Return [X, Y] of the center of cell containing provided text 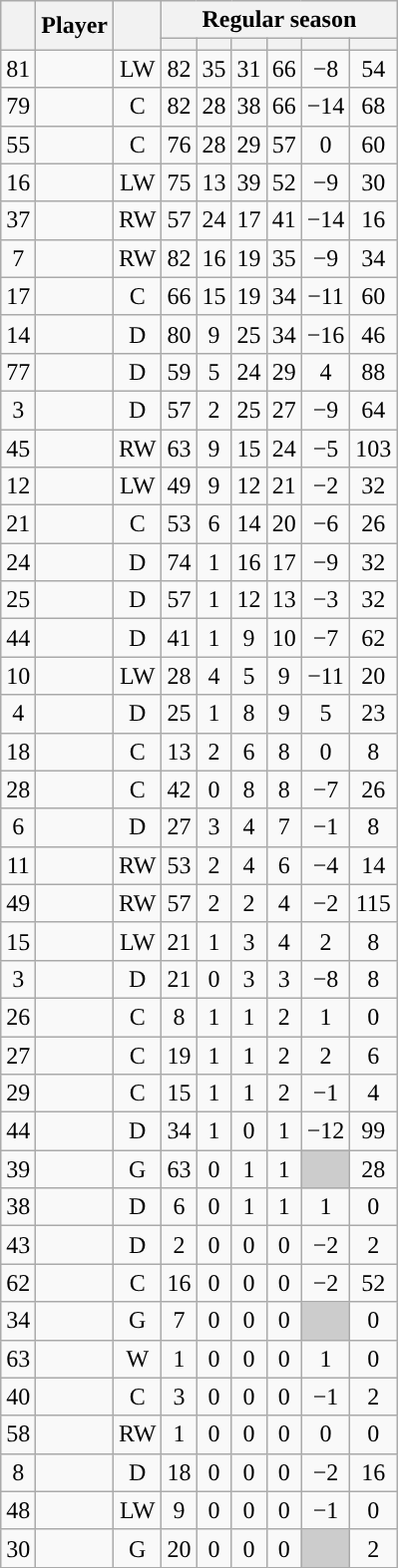
−3 [325, 600]
55 [18, 145]
76 [180, 145]
Regular season [279, 20]
37 [18, 220]
59 [180, 372]
−16 [325, 334]
88 [373, 372]
Player [75, 26]
−4 [325, 865]
64 [373, 410]
48 [18, 1510]
23 [373, 714]
68 [373, 107]
75 [180, 182]
40 [18, 1397]
−6 [325, 524]
77 [18, 372]
45 [18, 448]
80 [180, 334]
58 [18, 1434]
43 [18, 1245]
74 [180, 562]
11 [18, 865]
−12 [325, 1131]
54 [373, 69]
42 [180, 789]
46 [373, 334]
79 [18, 107]
31 [249, 69]
−5 [325, 448]
103 [373, 448]
99 [373, 1131]
W [138, 1359]
81 [18, 69]
115 [373, 903]
